Extract the (X, Y) coordinate from the center of the cell holding the provided text.  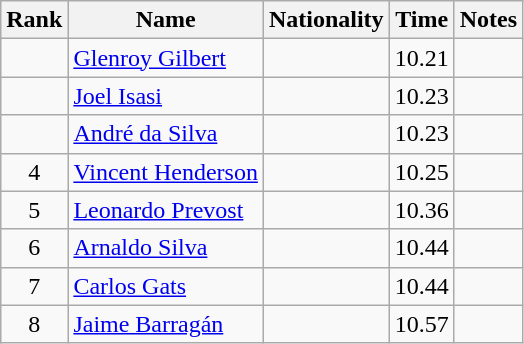
7 (34, 286)
6 (34, 248)
Notes (488, 20)
10.57 (422, 324)
10.36 (422, 210)
5 (34, 210)
Jaime Barragán (166, 324)
4 (34, 172)
Vincent Henderson (166, 172)
8 (34, 324)
10.25 (422, 172)
Carlos Gats (166, 286)
Joel Isasi (166, 96)
Nationality (326, 20)
Rank (34, 20)
Leonardo Prevost (166, 210)
Glenroy Gilbert (166, 58)
André da Silva (166, 134)
Arnaldo Silva (166, 248)
10.21 (422, 58)
Time (422, 20)
Name (166, 20)
